Return the (x, y) coordinate for the center point of the cell that contains the specified text.  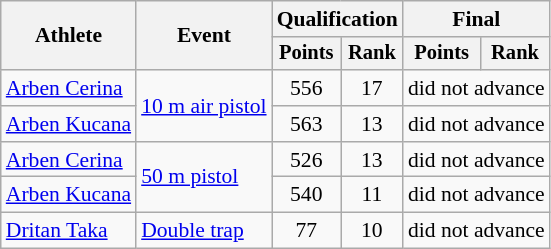
Final (476, 19)
526 (306, 160)
77 (306, 231)
540 (306, 195)
Dritan Taka (68, 231)
Double trap (204, 231)
563 (306, 124)
Athlete (68, 36)
556 (306, 88)
50 m pistol (204, 178)
10 (372, 231)
Qualification (338, 19)
10 m air pistol (204, 106)
11 (372, 195)
17 (372, 88)
Event (204, 36)
